Identify which cell holds the provided text, then report its (x, y) central coordinate. 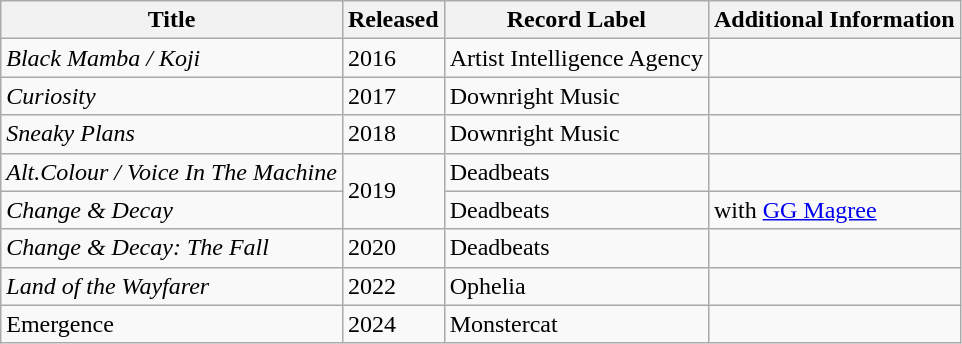
Artist Intelligence Agency (576, 58)
Monstercat (576, 324)
2022 (393, 286)
Record Label (576, 20)
2018 (393, 134)
Released (393, 20)
2017 (393, 96)
Change & Decay (172, 210)
2016 (393, 58)
Alt.Colour / Voice In The Machine (172, 172)
Sneaky Plans (172, 134)
2020 (393, 248)
Title (172, 20)
Change & Decay: The Fall (172, 248)
2019 (393, 191)
Black Mamba / Koji (172, 58)
2024 (393, 324)
Additional Information (834, 20)
Emergence (172, 324)
Ophelia (576, 286)
Land of the Wayfarer (172, 286)
Curiosity (172, 96)
with GG Magree (834, 210)
